Identify which cell holds the provided text, then report its (X, Y) central coordinate. 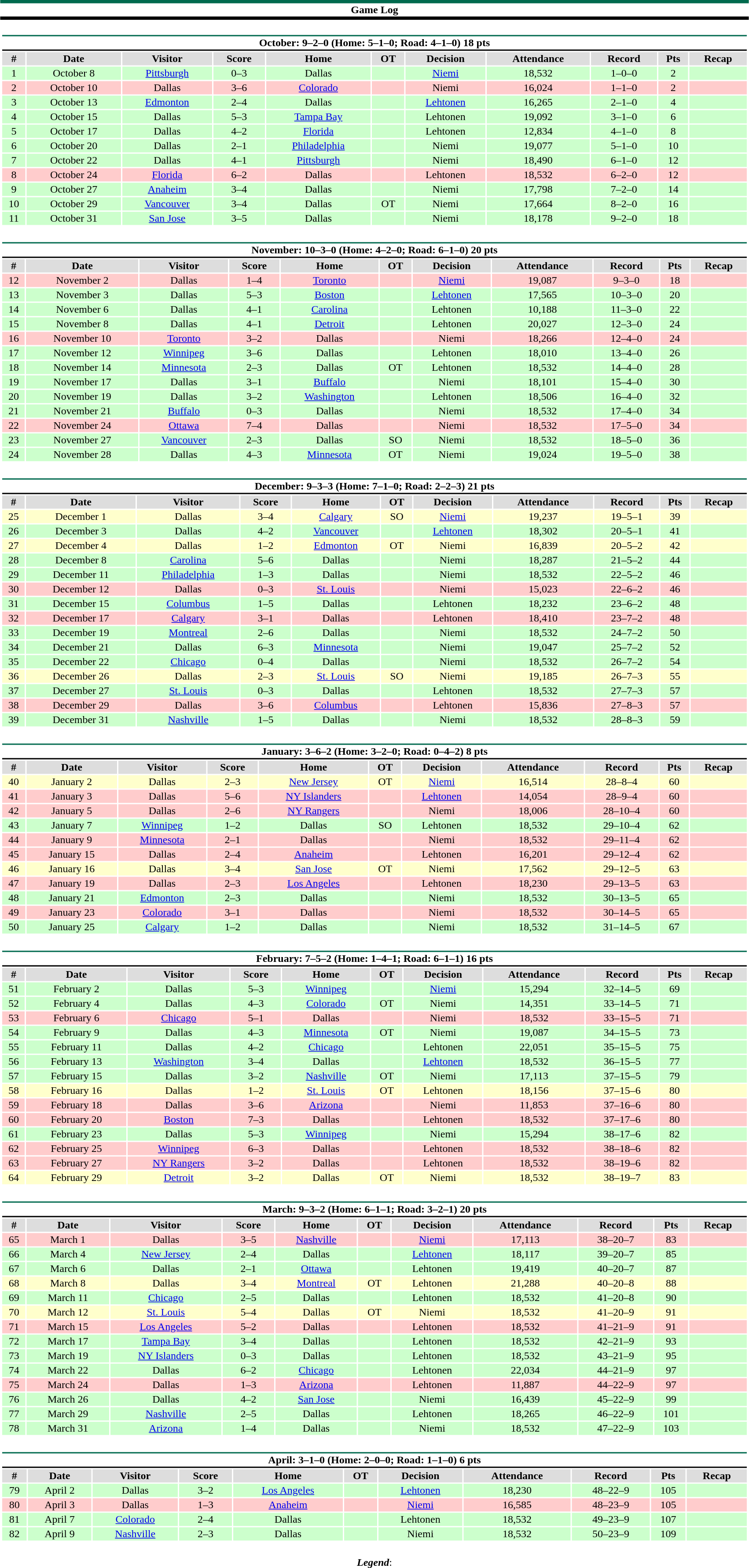
March 26 (68, 1399)
December 27 (81, 691)
40–20–8 (616, 1283)
20–5–2 (627, 546)
February 18 (77, 1105)
19,419 (525, 1269)
6–1–0 (624, 161)
April: 3–1–0 (Home: 2–0–0; Road: 1–1–0) 6 pts (374, 1460)
31 (13, 604)
13–4–0 (627, 353)
February 4 (77, 1003)
February 27 (77, 1163)
26–7–2 (627, 662)
35–15–5 (622, 1047)
18,178 (538, 219)
April 3 (60, 1505)
7 (14, 161)
January 7 (72, 826)
5 (14, 132)
45 (14, 855)
March 12 (68, 1312)
21,288 (525, 1283)
January 23 (72, 913)
56 (13, 1061)
March 11 (68, 1298)
November 2 (83, 280)
February 9 (77, 1032)
April 7 (60, 1520)
January 21 (72, 898)
16,265 (538, 102)
November 21 (83, 411)
72 (14, 1341)
1 (14, 73)
5–4 (248, 1312)
17,562 (533, 869)
33–15–5 (622, 1018)
93 (671, 1341)
October 29 (74, 204)
12–3–0 (627, 324)
5–1 (256, 1018)
44–21–9 (616, 1370)
10,188 (542, 309)
4–1–0 (624, 132)
November 17 (83, 382)
March 24 (68, 1385)
90 (671, 1298)
11 (14, 219)
March 31 (68, 1428)
39–20–7 (616, 1254)
October 8 (74, 73)
33 (13, 633)
October 24 (74, 175)
37–15–6 (622, 1090)
29–12–4 (621, 855)
41–20–8 (616, 1298)
November 3 (83, 295)
February 15 (77, 1076)
January 3 (72, 797)
March 22 (68, 1370)
19,047 (543, 647)
6–2–0 (624, 175)
November 10 (83, 338)
November: 10–3–0 (Home: 4–2–0; Road: 6–1–0) 20 pts (374, 250)
17 (13, 353)
March 1 (68, 1240)
16–4–0 (627, 396)
January 19 (72, 884)
19–5–0 (627, 454)
20–5–1 (627, 531)
9 (14, 190)
107 (668, 1520)
December 4 (81, 546)
November 6 (83, 309)
November 28 (83, 454)
38–19–6 (622, 1163)
99 (671, 1399)
February 23 (77, 1134)
29 (13, 575)
51 (13, 989)
11,887 (525, 1385)
November 19 (83, 396)
November 8 (83, 324)
October 20 (74, 146)
38–19–7 (622, 1177)
5–1–0 (624, 146)
16,024 (538, 88)
15,836 (543, 705)
December 22 (81, 662)
17,565 (542, 295)
1–0–0 (624, 73)
64 (13, 1177)
53 (13, 1018)
19,024 (542, 454)
March 6 (68, 1269)
85 (671, 1254)
8–2–0 (624, 204)
22,051 (534, 1047)
18,117 (525, 1254)
14,054 (533, 797)
18,490 (538, 161)
18,265 (525, 1414)
December 29 (81, 705)
81 (14, 1520)
42–21–9 (616, 1341)
37–17–6 (622, 1119)
109 (668, 1534)
March 4 (68, 1254)
37–15–5 (622, 1076)
76 (14, 1399)
27–7–3 (627, 691)
January 25 (72, 927)
66 (14, 1254)
March 17 (68, 1341)
February 16 (77, 1090)
101 (671, 1414)
18–5–0 (627, 440)
24–7–2 (627, 633)
88 (671, 1283)
7–3 (256, 1119)
14–4–0 (627, 367)
17–4–0 (627, 411)
October 31 (74, 219)
January 15 (72, 855)
43–21–9 (616, 1356)
44–22–9 (616, 1385)
December 31 (81, 720)
3–1–0 (624, 117)
27 (13, 546)
11–3–0 (627, 309)
41–21–9 (616, 1327)
47 (14, 884)
17,798 (538, 190)
December 12 (81, 589)
23–6–2 (627, 604)
38–17–6 (622, 1134)
50–23–9 (611, 1534)
15,023 (543, 589)
December 15 (81, 604)
18,156 (534, 1090)
7–4 (254, 425)
19 (13, 382)
61 (13, 1134)
29–10–4 (621, 826)
15–4–0 (627, 382)
April 2 (60, 1491)
38–18–6 (622, 1148)
18,266 (542, 338)
December 26 (81, 676)
78 (14, 1428)
87 (671, 1269)
37 (13, 691)
18,506 (542, 396)
October 10 (74, 88)
19,237 (543, 517)
34–15–5 (622, 1032)
November 24 (83, 425)
26–7–3 (627, 676)
95 (671, 1356)
35 (13, 662)
29–12–5 (621, 869)
Game Log (374, 10)
48–22–9 (611, 1491)
October 27 (74, 190)
October: 9–2–0 (Home: 5–1–0; Road: 4–1–0) 18 pts (374, 43)
February 11 (77, 1047)
February 25 (77, 1148)
0–4 (266, 662)
December 11 (81, 575)
18,410 (543, 618)
December 19 (81, 633)
18,232 (543, 604)
12,834 (538, 132)
March: 9–3–2 (Home: 6–1–1; Road: 3–2–1) 20 pts (374, 1210)
December 3 (81, 531)
49 (14, 913)
12–4–0 (627, 338)
49–23–9 (611, 1520)
January 2 (72, 782)
74 (14, 1370)
30–13–5 (621, 898)
November 14 (83, 367)
18,010 (542, 353)
28–8–4 (621, 782)
16,201 (533, 855)
48–23–9 (611, 1505)
25 (13, 517)
October 17 (74, 132)
27–8–3 (627, 705)
68 (14, 1283)
5–2 (248, 1327)
23 (13, 440)
40 (14, 782)
58 (13, 1090)
February 13 (77, 1061)
70 (14, 1312)
March 15 (68, 1327)
23–7–2 (627, 618)
10–3–0 (627, 295)
9–2–0 (624, 219)
40–20–7 (616, 1269)
February: 7–5–2 (Home: 1–4–1; Road: 6–1–1) 16 pts (374, 959)
February 29 (77, 1177)
41–20–9 (616, 1312)
43 (14, 826)
21–5–2 (627, 560)
38–20–7 (616, 1240)
33–14–5 (622, 1003)
January 5 (72, 811)
April 9 (60, 1534)
7–2–0 (624, 190)
18,302 (543, 531)
October 13 (74, 102)
February 6 (77, 1018)
25–7–2 (627, 647)
December 21 (81, 647)
December: 9–3–3 (Home: 7–1–0; Road: 2–2–3) 21 pts (374, 486)
16,514 (533, 782)
January: 3–6–2 (Home: 3–2–0; Road: 0–4–2) 8 pts (374, 751)
March 8 (68, 1283)
1–1–0 (624, 88)
December 17 (81, 618)
45–22–9 (616, 1399)
11,853 (534, 1105)
47–22–9 (616, 1428)
November 12 (83, 353)
19,092 (538, 117)
October 22 (74, 161)
3 (14, 102)
14,351 (534, 1003)
19–5–1 (627, 517)
103 (671, 1428)
December 8 (81, 560)
March 19 (68, 1356)
13 (13, 295)
January 9 (72, 840)
March 29 (68, 1414)
32–14–5 (622, 989)
31–14–5 (621, 927)
46–22–9 (616, 1414)
18,287 (543, 560)
21 (13, 411)
15 (13, 324)
February 20 (77, 1119)
16,839 (543, 546)
22–5–2 (627, 575)
19,185 (543, 676)
16,439 (525, 1399)
16,585 (517, 1505)
37–16–6 (622, 1105)
18,101 (542, 382)
22,034 (525, 1370)
2–1–0 (624, 102)
28–10–4 (621, 811)
29–13–5 (621, 884)
19,077 (538, 146)
17,664 (538, 204)
January 16 (72, 869)
30–14–5 (621, 913)
October 15 (74, 117)
20,027 (542, 324)
29–11–4 (621, 840)
December 1 (81, 517)
18,006 (533, 811)
17–5–0 (627, 425)
November 27 (83, 440)
22–6–2 (627, 589)
February 2 (77, 989)
36–15–5 (622, 1061)
28–8–3 (627, 720)
28–9–4 (621, 797)
9–3–0 (627, 280)
